Provide the (x, y) coordinate of the cell's center where the given text is located.  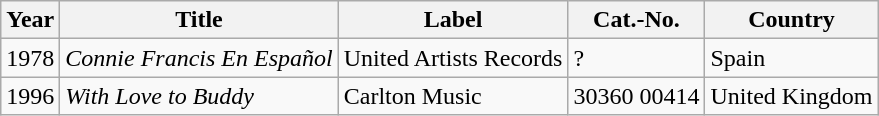
United Artists Records (453, 58)
1996 (30, 96)
Cat.-No. (636, 20)
Spain (792, 58)
With Love to Buddy (199, 96)
30360 00414 (636, 96)
Label (453, 20)
Connie Francis En Español (199, 58)
Title (199, 20)
? (636, 58)
United Kingdom (792, 96)
1978 (30, 58)
Year (30, 20)
Country (792, 20)
Carlton Music (453, 96)
